Pinpoint the cell where the given text exists, returning its [X, Y] midpoint coordinate. 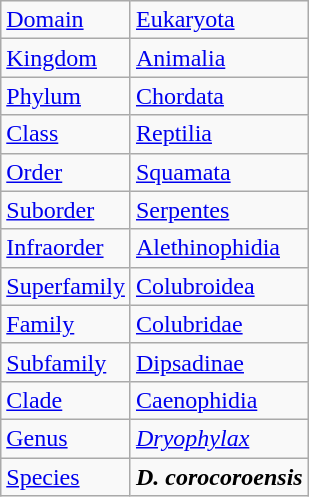
D. corocoroensis [219, 477]
Dipsadinae [219, 362]
Alethinophidia [219, 248]
Phylum [66, 96]
Superfamily [66, 286]
Subfamily [66, 362]
Order [66, 172]
Dryophylax [219, 438]
Chordata [219, 96]
Domain [66, 20]
Serpentes [219, 210]
Caenophidia [219, 400]
Animalia [219, 58]
Clade [66, 400]
Squamata [219, 172]
Colubroidea [219, 286]
Eukaryota [219, 20]
Family [66, 324]
Genus [66, 438]
Species [66, 477]
Infraorder [66, 248]
Class [66, 134]
Kingdom [66, 58]
Suborder [66, 210]
Reptilia [219, 134]
Colubridae [219, 324]
